Identify which cell holds the provided text, then report its (X, Y) central coordinate. 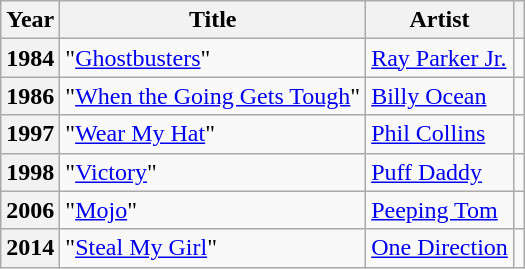
Artist (440, 20)
2014 (30, 248)
Billy Ocean (440, 96)
Puff Daddy (440, 172)
1998 (30, 172)
One Direction (440, 248)
"Ghostbusters" (213, 58)
1984 (30, 58)
2006 (30, 210)
1986 (30, 96)
1997 (30, 134)
"Victory" (213, 172)
Year (30, 20)
"Wear My Hat" (213, 134)
"Mojo" (213, 210)
"When the Going Gets Tough" (213, 96)
Peeping Tom (440, 210)
Title (213, 20)
Ray Parker Jr. (440, 58)
"Steal My Girl" (213, 248)
Phil Collins (440, 134)
